Locate the cell with the specified text and output its [x, y] center coordinate. 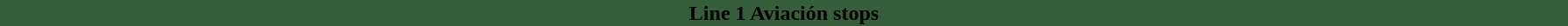
Line 1 Aviación stops [784, 13]
